Return [X, Y] of the center of cell containing provided text 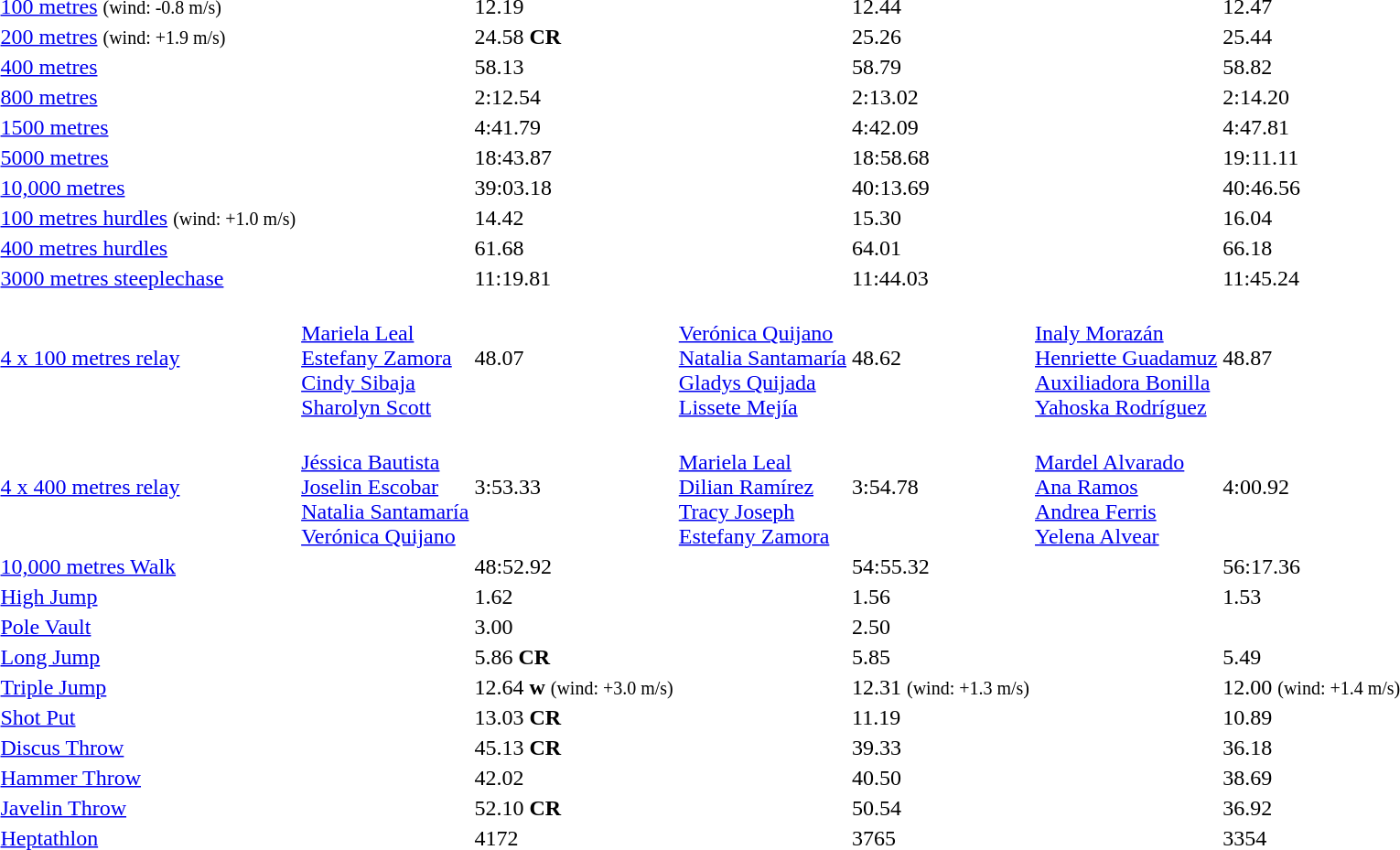
48:52.92 [574, 566]
40:13.69 [941, 188]
42.02 [574, 778]
45.13 CR [574, 748]
39.33 [941, 748]
24.58 CR [574, 37]
50.54 [941, 808]
Mariela Leal Estefany Zamora Cindy Sibaja Sharolyn Scott [385, 358]
18:58.68 [941, 157]
61.68 [574, 248]
40.50 [941, 778]
12.64 w (wind: +3.0 m/s) [574, 687]
Mariela Leal Dilian Ramírez Tracy Joseph Estefany Zamora [762, 487]
4:42.09 [941, 127]
14.42 [574, 218]
58.79 [941, 67]
13.03 CR [574, 717]
18:43.87 [574, 157]
2:13.02 [941, 97]
2.50 [941, 627]
48.62 [941, 358]
4:41.79 [574, 127]
15.30 [941, 218]
3.00 [574, 627]
64.01 [941, 248]
2:12.54 [574, 97]
1.62 [574, 597]
11:44.03 [941, 278]
3:53.33 [574, 487]
11.19 [941, 717]
Verónica Quijano Natalia Santamaría Gladys Quijada Lissete Mejía [762, 358]
52.10 CR [574, 808]
3:54.78 [941, 487]
48.07 [574, 358]
Jéssica Bautista Joselin Escobar Natalia Santamaría Verónica Quijano [385, 487]
1.56 [941, 597]
58.13 [574, 67]
54:55.32 [941, 566]
25.26 [941, 37]
Mardel Alvarado Ana Ramos Andrea Ferris Yelena Alvear [1126, 487]
11:19.81 [574, 278]
Inaly Morazán Henriette Guadamuz Auxiliadora Bonilla Yahoska Rodríguez [1126, 358]
5.86 CR [574, 657]
12.31 (wind: +1.3 m/s) [941, 687]
5.85 [941, 657]
39:03.18 [574, 188]
